Determine the [X, Y] coordinate at the center of the cell enclosing the given text.  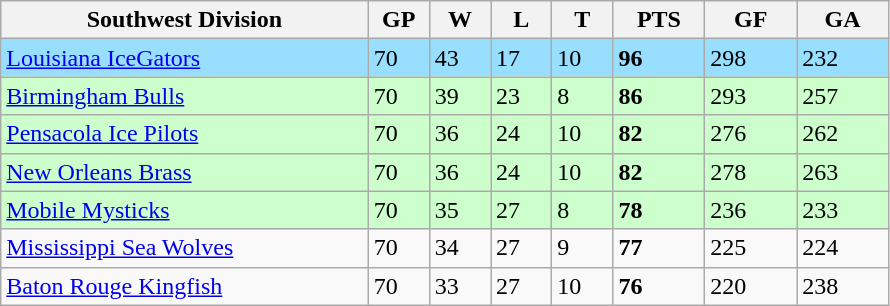
76 [659, 286]
262 [843, 134]
293 [751, 96]
9 [582, 248]
298 [751, 58]
35 [460, 210]
225 [751, 248]
L [522, 20]
263 [843, 172]
96 [659, 58]
220 [751, 286]
PTS [659, 20]
232 [843, 58]
Baton Rouge Kingfish [184, 286]
78 [659, 210]
34 [460, 248]
GF [751, 20]
77 [659, 248]
New Orleans Brass [184, 172]
Louisiana IceGators [184, 58]
224 [843, 248]
43 [460, 58]
86 [659, 96]
W [460, 20]
17 [522, 58]
Mobile Mysticks [184, 210]
257 [843, 96]
276 [751, 134]
23 [522, 96]
278 [751, 172]
Mississippi Sea Wolves [184, 248]
Pensacola Ice Pilots [184, 134]
236 [751, 210]
T [582, 20]
33 [460, 286]
233 [843, 210]
Southwest Division [184, 20]
39 [460, 96]
GP [398, 20]
Birmingham Bulls [184, 96]
238 [843, 286]
GA [843, 20]
